Scan for the cell matching the given text and deliver its (X, Y) coordinate at center. 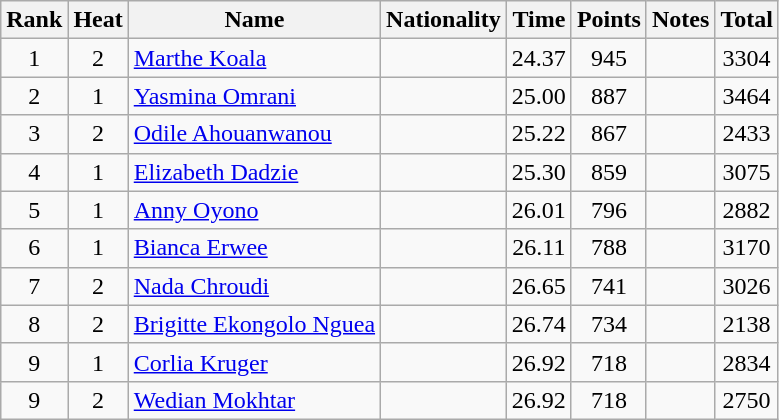
788 (608, 248)
26.65 (538, 286)
7 (34, 286)
Brigitte Ekongolo Nguea (254, 324)
26.01 (538, 210)
Notes (680, 20)
8 (34, 324)
Name (254, 20)
5 (34, 210)
4 (34, 172)
Rank (34, 20)
Nationality (444, 20)
25.22 (538, 134)
Bianca Erwee (254, 248)
3026 (747, 286)
741 (608, 286)
24.37 (538, 58)
25.30 (538, 172)
2834 (747, 362)
Nada Chroudi (254, 286)
3464 (747, 96)
Elizabeth Dadzie (254, 172)
867 (608, 134)
2750 (747, 400)
26.11 (538, 248)
2433 (747, 134)
Anny Oyono (254, 210)
Odile Ahouanwanou (254, 134)
Corlia Kruger (254, 362)
Yasmina Omrani (254, 96)
859 (608, 172)
Points (608, 20)
2882 (747, 210)
3170 (747, 248)
6 (34, 248)
3304 (747, 58)
25.00 (538, 96)
26.74 (538, 324)
Time (538, 20)
3075 (747, 172)
Wedian Mokhtar (254, 400)
945 (608, 58)
3 (34, 134)
Total (747, 20)
734 (608, 324)
Heat (98, 20)
796 (608, 210)
887 (608, 96)
2138 (747, 324)
Marthe Koala (254, 58)
